Find where the given text appears and provide that cell's center as (X, Y) coordinate. 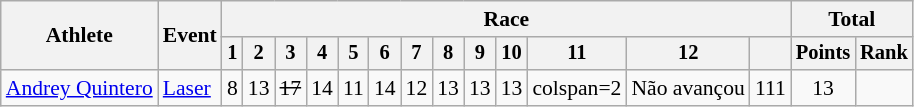
Não avançou (688, 88)
10 (512, 54)
6 (385, 54)
5 (354, 54)
Points (823, 54)
1 (232, 54)
colspan=2 (576, 88)
Andrey Quintero (80, 88)
Laser (190, 88)
Athlete (80, 36)
Race (506, 19)
17 (290, 88)
9 (480, 54)
3 (290, 54)
Rank (884, 54)
Event (190, 36)
111 (770, 88)
7 (417, 54)
Total (852, 19)
4 (322, 54)
2 (259, 54)
